Search for the cell housing the specified text and yield its (X, Y) center coordinate. 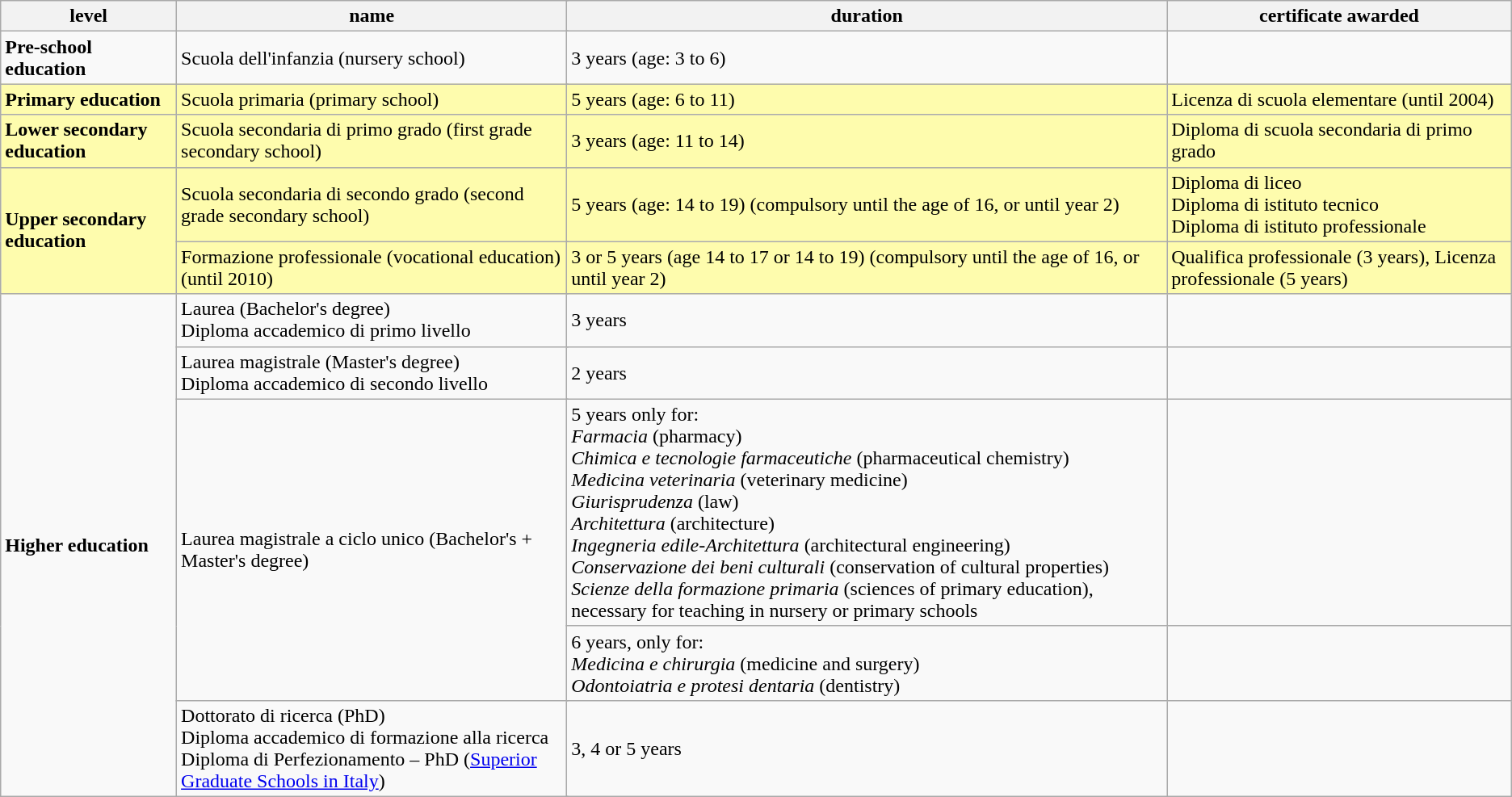
Laurea magistrale a ciclo unico (Bachelor's + Master's degree) (372, 549)
Primary education (89, 99)
5 years (age: 6 to 11) (867, 99)
3 years (867, 320)
Licenza di scuola elementare (until 2004) (1339, 99)
3 or 5 years (age 14 to 17 or 14 to 19) (compulsory until the age of 16, or until year 2) (867, 268)
Laurea magistrale (Master's degree)Diploma accademico di secondo livello (372, 373)
Higher education (89, 545)
Qualifica professionale (3 years), Licenza professionale (5 years) (1339, 268)
duration (867, 16)
Diploma di scuola secondaria di primo grado (1339, 141)
Dottorato di ricerca (PhD)Diploma accademico di formazione alla ricercaDiploma di Perfezionamento – PhD (Superior Graduate Schools in Italy) (372, 748)
Scuola secondaria di primo grado (first grade secondary school) (372, 141)
5 years (age: 14 to 19) (compulsory until the age of 16, or until year 2) (867, 204)
2 years (867, 373)
name (372, 16)
Scuola primaria (primary school) (372, 99)
3 years (age: 11 to 14) (867, 141)
Diploma di liceoDiploma di istituto tecnicoDiploma di istituto professionale (1339, 204)
Scuola dell'infanzia (nursery school) (372, 58)
Pre-school education (89, 58)
Lower secondary education (89, 141)
Laurea (Bachelor's degree)Diploma accademico di primo livello (372, 320)
level (89, 16)
Formazione professionale (vocational education) (until 2010) (372, 268)
3 years (age: 3 to 6) (867, 58)
Scuola secondaria di secondo grado (second grade secondary school) (372, 204)
Upper secondary education (89, 231)
3, 4 or 5 years (867, 748)
certificate awarded (1339, 16)
6 years, only for:Medicina e chirurgia (medicine and surgery)Odontoiatria e protesi dentaria (dentistry) (867, 663)
